Provide the [X, Y] coordinate of the cell's center where the given text is located.  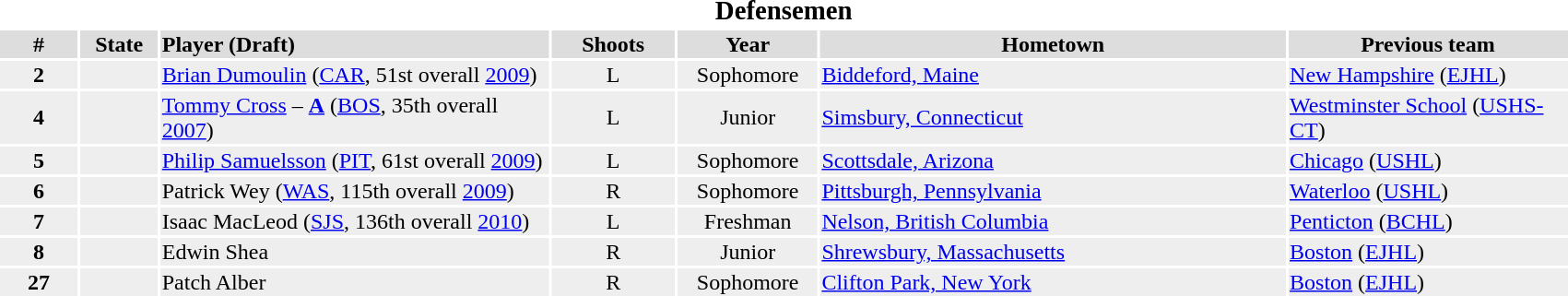
6 [39, 191]
Patch Alber [354, 282]
Isaac MacLeod (SJS, 136th overall 2010) [354, 221]
Tommy Cross – A (BOS, 35th overall 2007) [354, 118]
Pittsburgh, Pennsylvania [1053, 191]
Clifton Park, New York [1053, 282]
4 [39, 118]
Shoots [614, 44]
Patrick Wey (WAS, 115th overall 2009) [354, 191]
Previous team [1429, 44]
Year [747, 44]
Philip Samuelsson (PIT, 61st overall 2009) [354, 160]
Shrewsbury, Massachusetts [1053, 252]
Simsbury, Connecticut [1053, 118]
5 [39, 160]
New Hampshire (EJHL) [1429, 75]
Freshman [747, 221]
27 [39, 282]
Player (Draft) [354, 44]
Nelson, British Columbia [1053, 221]
State [119, 44]
Biddeford, Maine [1053, 75]
8 [39, 252]
2 [39, 75]
Waterloo (USHL) [1429, 191]
Westminster School (USHS-CT) [1429, 118]
Hometown [1053, 44]
# [39, 44]
Scottsdale, Arizona [1053, 160]
Penticton (BCHL) [1429, 221]
Brian Dumoulin (CAR, 51st overall 2009) [354, 75]
7 [39, 221]
Edwin Shea [354, 252]
Chicago (USHL) [1429, 160]
